Return [X, Y] of the center of cell containing provided text 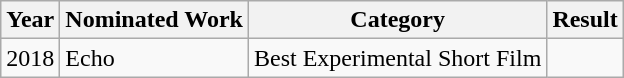
2018 [30, 58]
Echo [154, 58]
Best Experimental Short Film [397, 58]
Nominated Work [154, 20]
Year [30, 20]
Category [397, 20]
Result [585, 20]
